From the cell containing the given text, extract its center point as (X, Y) coordinate. 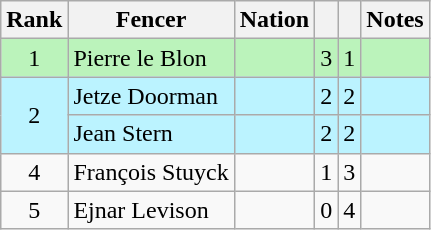
Nation (274, 20)
Fencer (151, 20)
Ejnar Levison (151, 210)
Notes (395, 20)
Jean Stern (151, 134)
Pierre le Blon (151, 58)
Rank (34, 20)
0 (326, 210)
Jetze Doorman (151, 96)
5 (34, 210)
François Stuyck (151, 172)
